Output the [X, Y] coordinate of the center of the cell containing the given text.  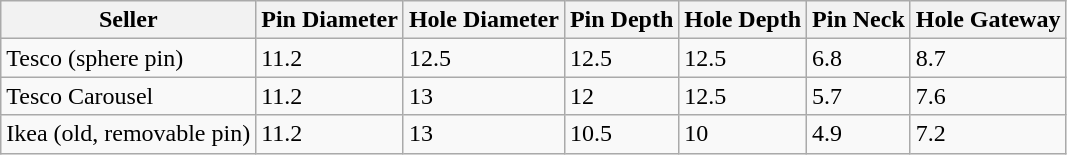
7.6 [988, 96]
10 [743, 134]
Seller [128, 20]
Ikea (old, removable pin) [128, 134]
Pin Diameter [330, 20]
6.8 [859, 58]
8.7 [988, 58]
Pin Depth [621, 20]
Hole Diameter [484, 20]
Hole Depth [743, 20]
5.7 [859, 96]
12 [621, 96]
10.5 [621, 134]
Pin Neck [859, 20]
Tesco (sphere pin) [128, 58]
4.9 [859, 134]
Tesco Carousel [128, 96]
7.2 [988, 134]
Hole Gateway [988, 20]
